Determine the [x, y] coordinate at the center of the cell enclosing the given text.  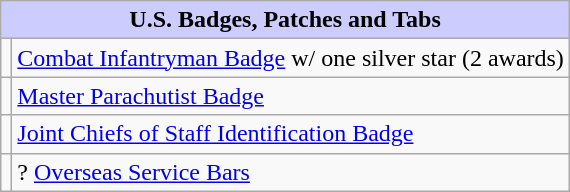
? Overseas Service Bars [291, 172]
Master Parachutist Badge [291, 96]
U.S. Badges, Patches and Tabs [286, 20]
Combat Infantryman Badge w/ one silver star (2 awards) [291, 58]
Joint Chiefs of Staff Identification Badge [291, 134]
